Capture the cell that displays the provided text and extract its [X, Y] central coordinate. 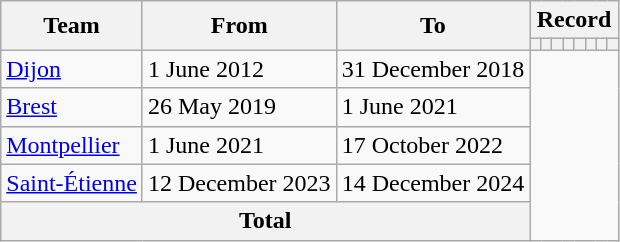
31 December 2018 [433, 69]
Total [266, 221]
26 May 2019 [239, 107]
14 December 2024 [433, 183]
1 June 2012 [239, 69]
Dijon [72, 69]
12 December 2023 [239, 183]
Team [72, 26]
Record [574, 20]
From [239, 26]
Saint-Étienne [72, 183]
To [433, 26]
Brest [72, 107]
Montpellier [72, 145]
17 October 2022 [433, 145]
